Pinpoint the cell where the given text exists, returning its (x, y) midpoint coordinate. 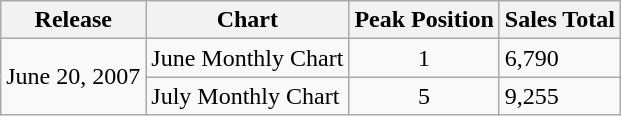
5 (424, 96)
Sales Total (560, 20)
June 20, 2007 (74, 77)
1 (424, 58)
9,255 (560, 96)
July Monthly Chart (248, 96)
6,790 (560, 58)
June Monthly Chart (248, 58)
Release (74, 20)
Chart (248, 20)
Peak Position (424, 20)
